Scan for the cell matching the given text and deliver its [x, y] coordinate at center. 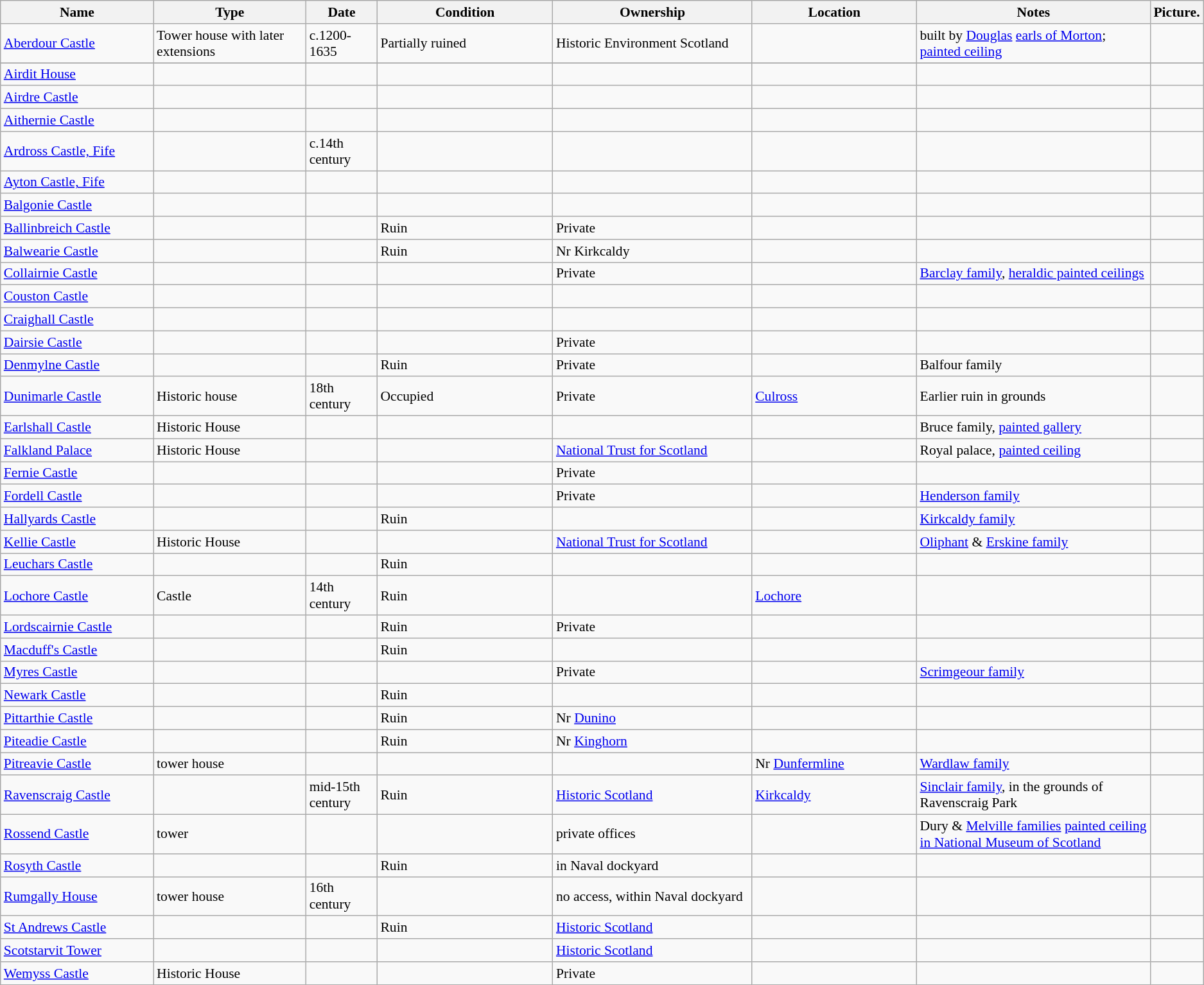
Dairsie Castle [77, 342]
Earlier ruin in grounds [1033, 397]
Date [342, 12]
Scotstarvit Tower [77, 950]
18th century [342, 397]
Condition [465, 12]
Airdit House [77, 74]
Balwearie Castle [77, 251]
Leuchars Castle [77, 564]
Barclay family, heraldic painted ceilings [1033, 274]
Sinclair family, in the grounds of Ravenscraig Park [1033, 795]
Kirkcaldy [834, 795]
Couston Castle [77, 297]
Scrimgeour family [1033, 672]
Nr Kirkcaldy [652, 251]
Type [230, 12]
Macduff's Castle [77, 650]
Ballinbreich Castle [77, 228]
Ownership [652, 12]
Culross [834, 397]
built by Douglas earls of Morton; painted ceiling [1033, 44]
Oliphant & Erskine family [1033, 542]
Kellie Castle [77, 542]
Fernie Castle [77, 473]
Dunimarle Castle [77, 397]
Castle [230, 596]
Craighall Castle [77, 320]
Nr Dunino [652, 719]
Rosyth Castle [77, 866]
Airdre Castle [77, 98]
Myres Castle [77, 672]
Rumgally House [77, 896]
Kirkcaldy family [1033, 519]
Nr Dunfermline [834, 764]
in Naval dockyard [652, 866]
14th century [342, 596]
Location [834, 12]
Ayton Castle, Fife [77, 182]
Ravenscraig Castle [77, 795]
Earlshall Castle [77, 428]
Henderson family [1033, 496]
Rossend Castle [77, 835]
Ardross Castle, Fife [77, 152]
Balfour family [1033, 365]
St Andrews Castle [77, 928]
Aithernie Castle [77, 120]
Lochore [834, 596]
Occupied [465, 397]
c.14th century [342, 152]
Balgonie Castle [77, 205]
no access, within Naval dockyard [652, 896]
Bruce family, painted gallery [1033, 428]
Collairnie Castle [77, 274]
Dury & Melville families painted ceiling in National Museum of Scotland [1033, 835]
Historic Environment Scotland [652, 44]
16th century [342, 896]
Historic house [230, 397]
Tower house with later extensions [230, 44]
Notes [1033, 12]
Wemyss Castle [77, 973]
private offices [652, 835]
Lochore Castle [77, 596]
Royal palace, painted ceiling [1033, 450]
Picture. [1176, 12]
Newark Castle [77, 695]
Pittarthie Castle [77, 719]
Piteadie Castle [77, 741]
Wardlaw family [1033, 764]
Nr Kinghorn [652, 741]
Denmylne Castle [77, 365]
Pitreavie Castle [77, 764]
tower [230, 835]
mid-15th century [342, 795]
Hallyards Castle [77, 519]
Fordell Castle [77, 496]
c.1200-1635 [342, 44]
Name [77, 12]
Lordscairnie Castle [77, 627]
Partially ruined [465, 44]
Aberdour Castle [77, 44]
Falkland Palace [77, 450]
